Detect which cell encompasses the target text, then output its [X, Y] center coordinate. 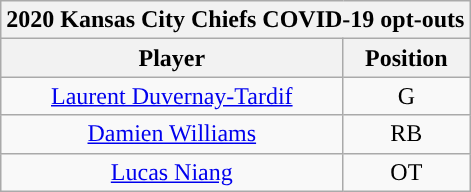
RB [406, 134]
Lucas Niang [172, 172]
2020 Kansas City Chiefs COVID-19 opt-outs [236, 20]
Position [406, 58]
Player [172, 58]
Damien Williams [172, 134]
G [406, 96]
OT [406, 172]
Laurent Duvernay-Tardif [172, 96]
